For the text-containing cell, return its midpoint in (X, Y) coordinate format. 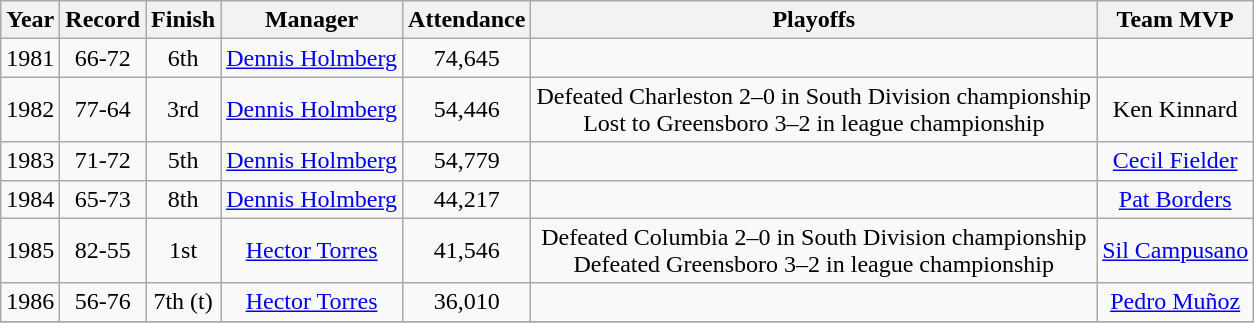
5th (184, 161)
Sil Campusano (1176, 250)
1986 (30, 302)
44,217 (467, 199)
1981 (30, 58)
Ken Kinnard (1176, 110)
82-55 (103, 250)
Team MVP (1176, 20)
Playoffs (814, 20)
Year (30, 20)
1982 (30, 110)
8th (184, 199)
7th (t) (184, 302)
54,779 (467, 161)
Attendance (467, 20)
41,546 (467, 250)
Defeated Columbia 2–0 in South Division championship Defeated Greensboro 3–2 in league championship (814, 250)
54,446 (467, 110)
3rd (184, 110)
1984 (30, 199)
74,645 (467, 58)
Pedro Muñoz (1176, 302)
66-72 (103, 58)
Manager (312, 20)
6th (184, 58)
1983 (30, 161)
1985 (30, 250)
Pat Borders (1176, 199)
77-64 (103, 110)
65-73 (103, 199)
Cecil Fielder (1176, 161)
Record (103, 20)
56-76 (103, 302)
1st (184, 250)
36,010 (467, 302)
Finish (184, 20)
Defeated Charleston 2–0 in South Division championship Lost to Greensboro 3–2 in league championship (814, 110)
71-72 (103, 161)
